Identify which cell holds the provided text, then report its [x, y] central coordinate. 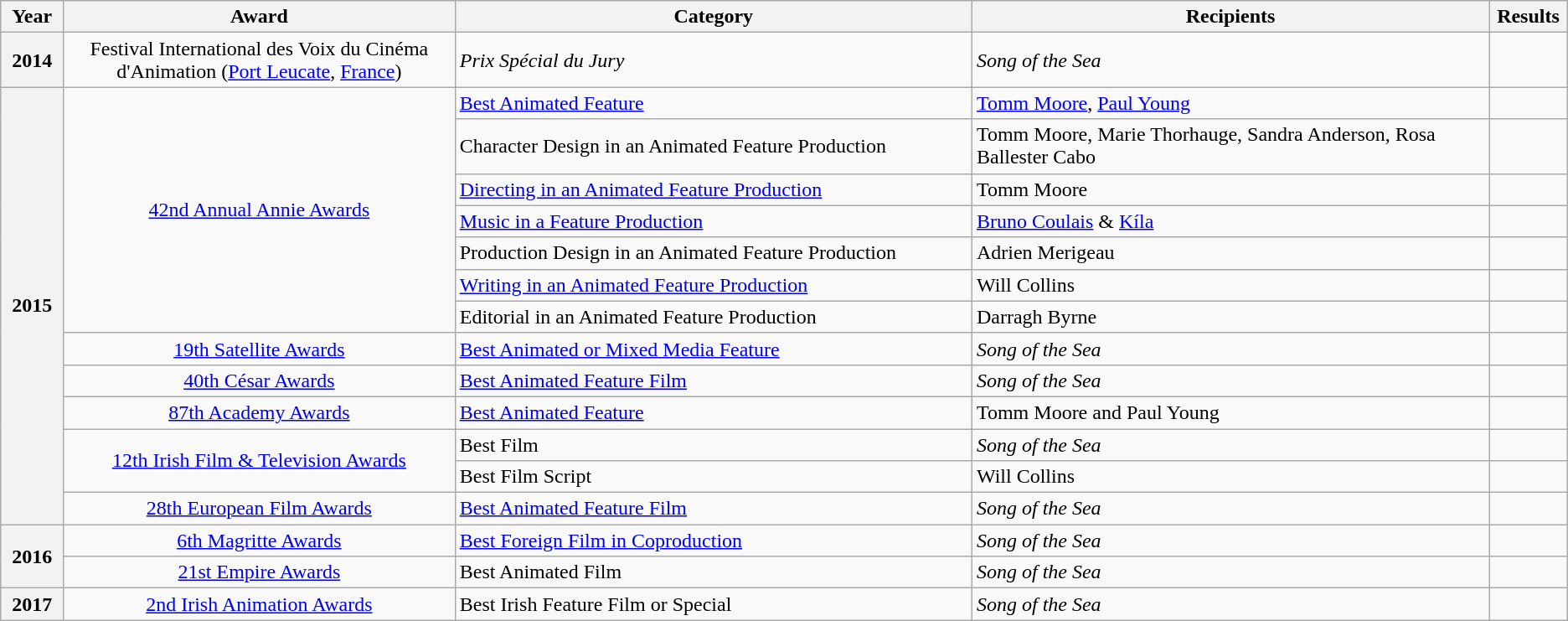
42nd Annual Annie Awards [260, 210]
Tomm Moore, Paul Young [1230, 103]
Tomm Moore and Paul Young [1230, 412]
Tomm Moore [1230, 189]
Recipients [1230, 17]
Festival International des Voix du Cinéma d'Animation (Port Leucate, France) [260, 60]
Editorial in an Animated Feature Production [714, 317]
Best Foreign Film in Coproduction [714, 541]
Best Film Script [714, 477]
Production Design in an Animated Feature Production [714, 253]
Music in a Feature Production [714, 221]
Results [1529, 17]
2016 [32, 556]
Best Animated Film [714, 572]
2014 [32, 60]
Directing in an Animated Feature Production [714, 189]
12th Irish Film & Television Awards [260, 461]
28th European Film Awards [260, 509]
Adrien Merigeau [1230, 253]
19th Satellite Awards [260, 349]
Character Design in an Animated Feature Production [714, 146]
Writing in an Animated Feature Production [714, 285]
40th César Awards [260, 380]
2nd Irish Animation Awards [260, 604]
Year [32, 17]
Bruno Coulais & Kíla [1230, 221]
Category [714, 17]
Best Film [714, 445]
6th Magritte Awards [260, 541]
2015 [32, 306]
2017 [32, 604]
Best Animated or Mixed Media Feature [714, 349]
Award [260, 17]
87th Academy Awards [260, 412]
21st Empire Awards [260, 572]
Prix Spécial du Jury [714, 60]
Darragh Byrne [1230, 317]
Best Irish Feature Film or Special [714, 604]
Tomm Moore, Marie Thorhauge, Sandra Anderson, Rosa Ballester Cabo [1230, 146]
